From the cell containing the given text, extract its center point as (x, y) coordinate. 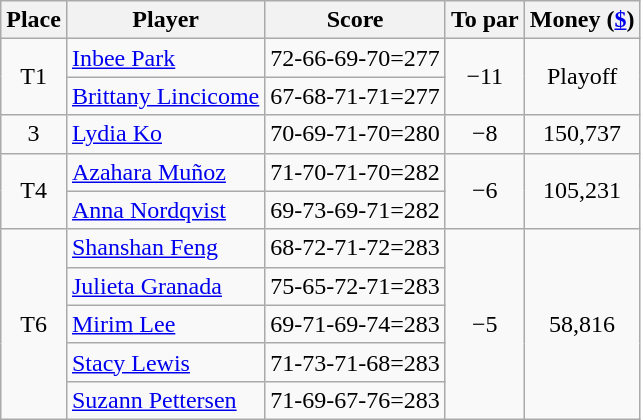
Anna Nordqvist (165, 210)
58,816 (582, 324)
3 (34, 134)
71-73-71-68=283 (356, 362)
71-70-71-70=282 (356, 172)
Inbee Park (165, 58)
T6 (34, 324)
T1 (34, 77)
Shanshan Feng (165, 248)
68-72-71-72=283 (356, 248)
Playoff (582, 77)
Julieta Granada (165, 286)
Stacy Lewis (165, 362)
Azahara Muñoz (165, 172)
Brittany Lincicome (165, 96)
67-68-71-71=277 (356, 96)
Place (34, 20)
Lydia Ko (165, 134)
150,737 (582, 134)
Player (165, 20)
−6 (484, 191)
Mirim Lee (165, 324)
T4 (34, 191)
Money ($) (582, 20)
−8 (484, 134)
−5 (484, 324)
105,231 (582, 191)
72-66-69-70=277 (356, 58)
−11 (484, 77)
69-71-69-74=283 (356, 324)
69-73-69-71=282 (356, 210)
Suzann Pettersen (165, 400)
Score (356, 20)
70-69-71-70=280 (356, 134)
71-69-67-76=283 (356, 400)
75-65-72-71=283 (356, 286)
To par (484, 20)
